Return [x, y] of the center of cell containing provided text 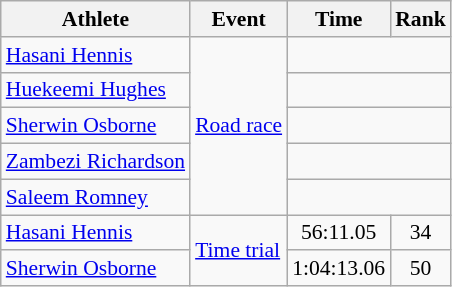
Saleem Romney [96, 197]
34 [420, 233]
Time [338, 19]
Huekeemi Hughes [96, 90]
50 [420, 269]
Athlete [96, 19]
1:04:13.06 [338, 269]
Road race [238, 126]
Rank [420, 19]
Zambezi Richardson [96, 162]
56:11.05 [338, 233]
Event [238, 19]
Time trial [238, 250]
